Search for the cell housing the specified text and yield its [X, Y] center coordinate. 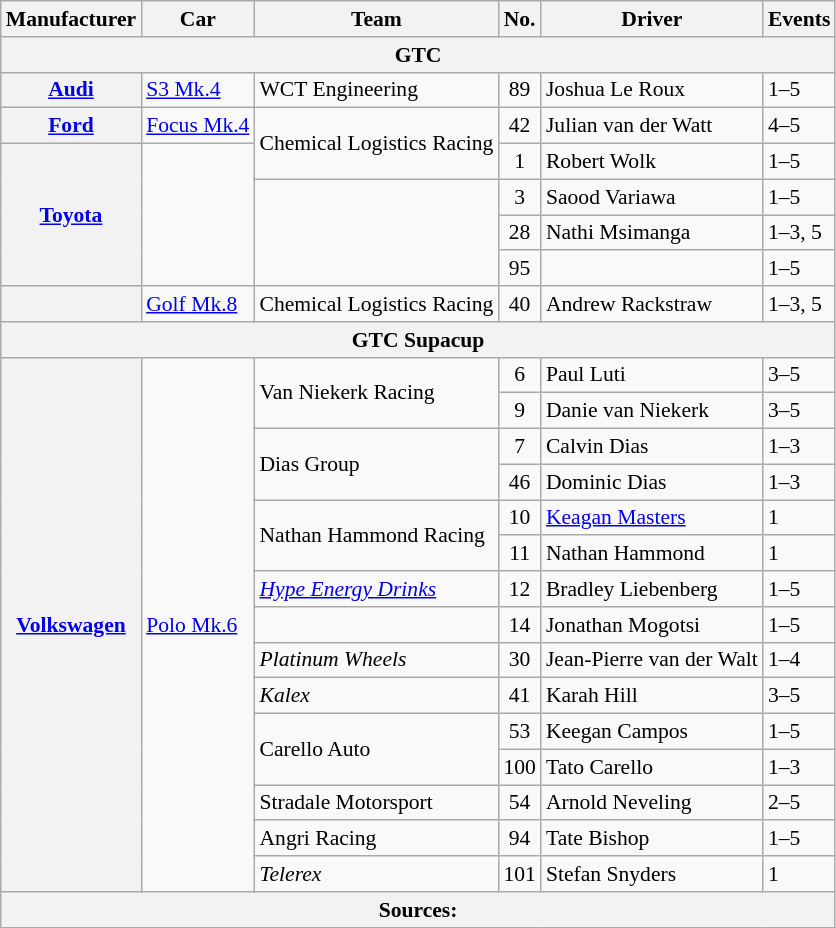
Bradley Liebenberg [652, 589]
89 [520, 90]
Platinum Wheels [376, 660]
Joshua Le Roux [652, 90]
101 [520, 874]
GTC Supacup [418, 340]
Kalex [376, 696]
28 [520, 233]
Toyota [71, 215]
Team [376, 19]
1–4 [799, 660]
Nathi Msimanga [652, 233]
Keegan Campos [652, 732]
Stefan Snyders [652, 874]
Julian van der Watt [652, 126]
Manufacturer [71, 19]
Angri Racing [376, 839]
Jonathan Mogotsi [652, 625]
54 [520, 803]
30 [520, 660]
53 [520, 732]
Golf Mk.8 [198, 304]
Audi [71, 90]
Van Niekerk Racing [376, 392]
GTC [418, 55]
WCT Engineering [376, 90]
2–5 [799, 803]
Telerex [376, 874]
Dias Group [376, 464]
Sources: [418, 910]
Hype Energy Drinks [376, 589]
Ford [71, 126]
Events [799, 19]
Andrew Rackstraw [652, 304]
Saood Variawa [652, 197]
Tato Carello [652, 767]
4–5 [799, 126]
Jean-Pierre van der Walt [652, 660]
Tate Bishop [652, 839]
Stradale Motorsport [376, 803]
41 [520, 696]
Paul Luti [652, 375]
Robert Wolk [652, 162]
No. [520, 19]
Calvin Dias [652, 447]
Nathan Hammond [652, 554]
46 [520, 482]
Polo Mk.6 [198, 624]
Carello Auto [376, 750]
40 [520, 304]
Danie van Niekerk [652, 411]
95 [520, 269]
11 [520, 554]
Karah Hill [652, 696]
3 [520, 197]
Arnold Neveling [652, 803]
Focus Mk.4 [198, 126]
Nathan Hammond Racing [376, 536]
7 [520, 447]
9 [520, 411]
10 [520, 518]
6 [520, 375]
S3 Mk.4 [198, 90]
Dominic Dias [652, 482]
Keagan Masters [652, 518]
Car [198, 19]
94 [520, 839]
12 [520, 589]
Driver [652, 19]
100 [520, 767]
42 [520, 126]
14 [520, 625]
Volkswagen [71, 624]
